From the cell containing the given text, extract its center point as (x, y) coordinate. 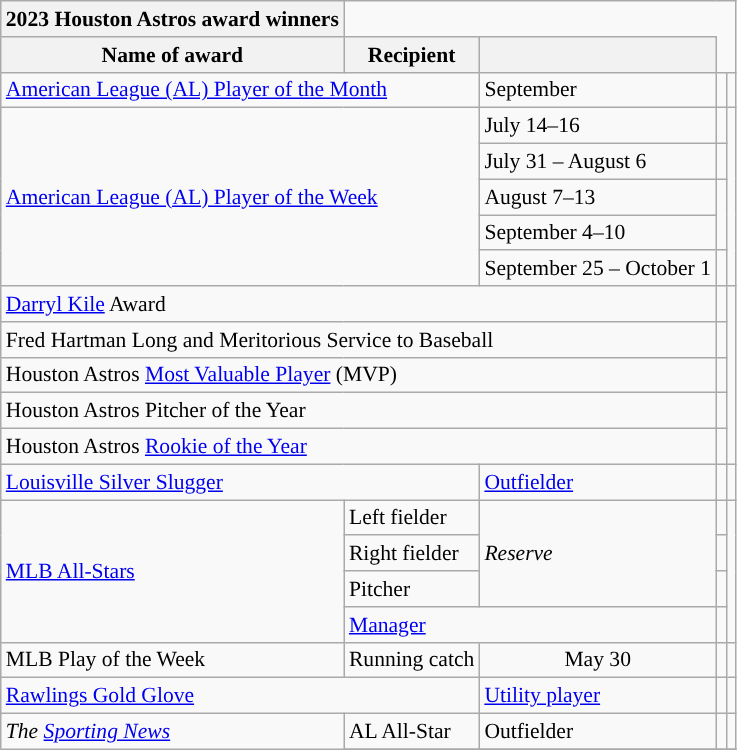
Right fielder (412, 554)
American League (AL) Player of the Month (240, 90)
Pitcher (412, 589)
Houston Astros Rookie of the Year (358, 447)
AL All-Star (412, 732)
Darryl Kile Award (358, 304)
July 14–16 (598, 126)
September 25 – October 1 (598, 269)
MLB All-Stars (172, 571)
Reserve (598, 554)
The Sporting News (172, 732)
September (598, 90)
Houston Astros Most Valuable Player (MVP) (358, 375)
September 4–10 (598, 233)
Utility player (598, 696)
Recipient (412, 55)
Manager (530, 625)
MLB Play of the Week (172, 660)
Left fielder (412, 518)
Name of award (172, 55)
July 31 – August 6 (598, 162)
Running catch (412, 660)
Houston Astros Pitcher of the Year (358, 411)
2023 Houston Astros award winners (172, 19)
Louisville Silver Slugger (240, 482)
Fred Hartman Long and Meritorious Service to Baseball (358, 340)
August 7–13 (598, 197)
Rawlings Gold Glove (240, 696)
American League (AL) Player of the Week (240, 197)
May 30 (598, 660)
